For the text-containing cell, return its midpoint in [x, y] coordinate format. 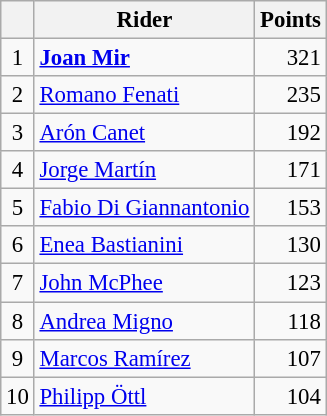
8 [18, 321]
Rider [144, 20]
192 [290, 133]
Philipp Öttl [144, 396]
Jorge Martín [144, 170]
2 [18, 95]
Joan Mir [144, 58]
Arón Canet [144, 133]
321 [290, 58]
171 [290, 170]
6 [18, 245]
Romano Fenati [144, 95]
5 [18, 208]
10 [18, 396]
Points [290, 20]
104 [290, 396]
Fabio Di Giannantonio [144, 208]
John McPhee [144, 283]
235 [290, 95]
118 [290, 321]
4 [18, 170]
Enea Bastianini [144, 245]
9 [18, 358]
Marcos Ramírez [144, 358]
107 [290, 358]
3 [18, 133]
1 [18, 58]
Andrea Migno [144, 321]
7 [18, 283]
130 [290, 245]
153 [290, 208]
123 [290, 283]
